From the cell containing the given text, extract its center point as [X, Y] coordinate. 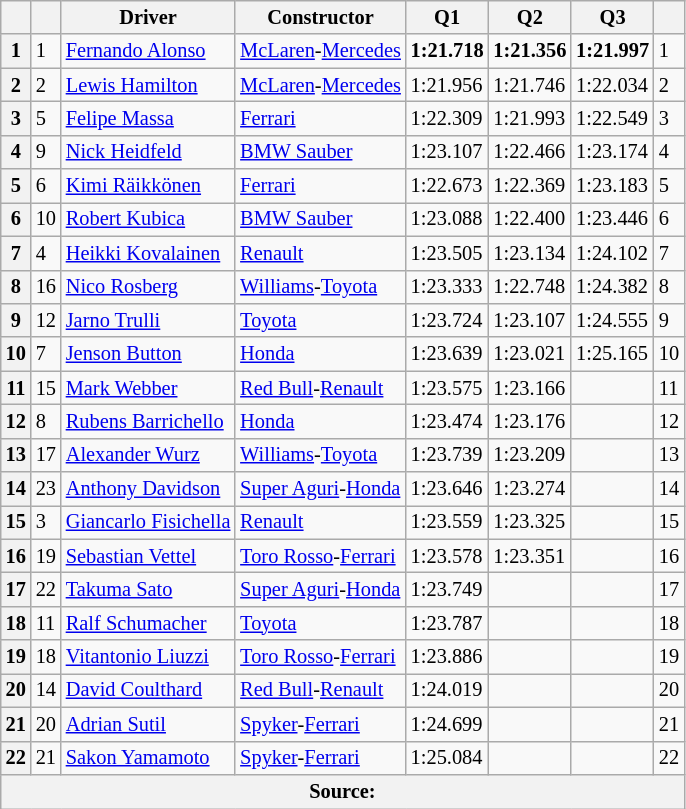
Driver [148, 17]
David Coulthard [148, 690]
1:22.400 [530, 219]
1:22.369 [530, 186]
Giancarlo Fisichella [148, 522]
1:23.474 [448, 421]
Kimi Räikkönen [148, 186]
1:23.325 [530, 522]
1:22.673 [448, 186]
Q3 [612, 17]
1:22.748 [530, 287]
Alexander Wurz [148, 455]
Constructor [320, 17]
Ralf Schumacher [148, 623]
1:23.176 [530, 421]
Nico Rosberg [148, 287]
1:23.446 [612, 219]
1:23.209 [530, 455]
1:24.555 [612, 320]
1:21.356 [530, 51]
1:23.174 [612, 152]
Felipe Massa [148, 118]
1:22.549 [612, 118]
Source: [342, 791]
Fernando Alonso [148, 51]
Sebastian Vettel [148, 556]
1:22.309 [448, 118]
1:23.646 [448, 489]
1:23.787 [448, 623]
Nick Heidfeld [148, 152]
1:23.749 [448, 589]
1:21.997 [612, 51]
1:21.718 [448, 51]
Lewis Hamilton [148, 85]
1:21.956 [448, 85]
Mark Webber [148, 388]
1:23.639 [448, 354]
1:24.019 [448, 690]
1:23.505 [448, 253]
1:23.559 [448, 522]
1:23.183 [612, 186]
Robert Kubica [148, 219]
1:22.466 [530, 152]
Takuma Sato [148, 589]
1:24.102 [612, 253]
Anthony Davidson [148, 489]
1:23.886 [448, 657]
Jarno Trulli [148, 320]
1:23.351 [530, 556]
1:24.699 [448, 724]
Adrian Sutil [148, 724]
1:23.575 [448, 388]
1:23.724 [448, 320]
1:23.166 [530, 388]
1:25.165 [612, 354]
1:23.578 [448, 556]
1:23.739 [448, 455]
Sakon Yamamoto [148, 758]
Jenson Button [148, 354]
1:23.021 [530, 354]
23 [46, 489]
Rubens Barrichello [148, 421]
1:25.084 [448, 758]
1:23.088 [448, 219]
1:23.333 [448, 287]
1:21.993 [530, 118]
1:21.746 [530, 85]
1:24.382 [612, 287]
Q2 [530, 17]
Vitantonio Liuzzi [148, 657]
Q1 [448, 17]
1:23.134 [530, 253]
1:22.034 [612, 85]
Heikki Kovalainen [148, 253]
1:23.274 [530, 489]
